From the cell containing the given text, extract its center point as (x, y) coordinate. 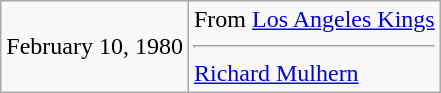
From Los Angeles KingsRichard Mulhern (314, 47)
February 10, 1980 (95, 47)
